Detect which cell encompasses the target text, then output its [X, Y] center coordinate. 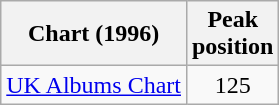
UK Albums Chart [94, 85]
125 [232, 85]
Chart (1996) [94, 34]
Peakposition [232, 34]
